Determine the (x, y) coordinate at the center of the cell enclosing the given text.  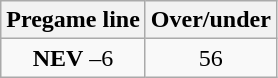
56 (210, 58)
NEV –6 (74, 58)
Over/under (210, 20)
Pregame line (74, 20)
